Output the (X, Y) coordinate of the center of the cell containing the given text.  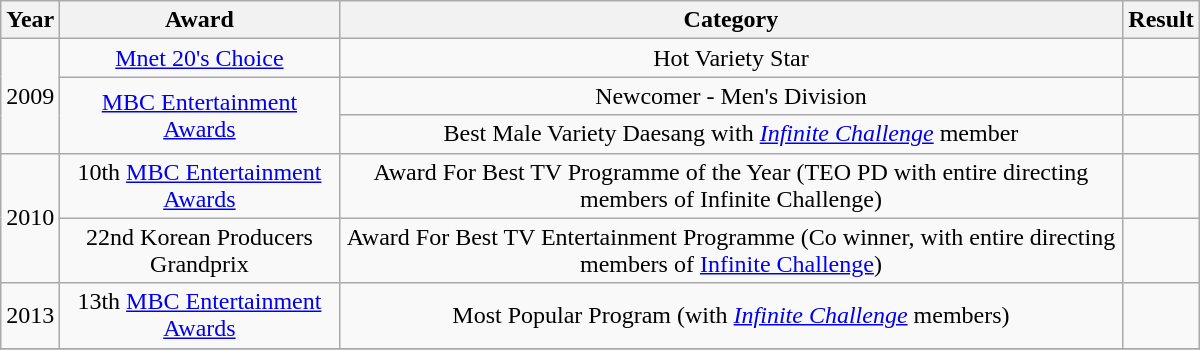
Award (200, 20)
Hot Variety Star (731, 58)
13th MBC Entertainment Awards (200, 316)
Best Male Variety Daesang with Infinite Challenge member (731, 134)
Newcomer - Men's Division (731, 96)
10th MBC Entertainment Awards (200, 186)
Most Popular Program (with Infinite Challenge members) (731, 316)
2013 (30, 316)
Result (1161, 20)
MBC Entertainment Awards (200, 115)
2010 (30, 218)
Award For Best TV Programme of the Year (TEO PD with entire directing members of Infinite Challenge) (731, 186)
2009 (30, 96)
Year (30, 20)
Award For Best TV Entertainment Programme (Co winner, with entire directing members of Infinite Challenge) (731, 250)
Category (731, 20)
Mnet 20's Choice (200, 58)
22nd Korean Producers Grandprix (200, 250)
